Return [x, y] of the center of cell containing provided text 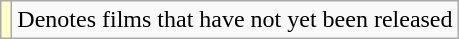
Denotes films that have not yet been released [235, 20]
